Identify which cell holds the provided text, then report its (X, Y) central coordinate. 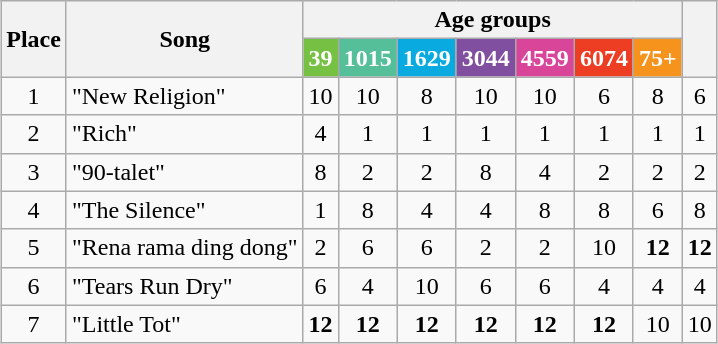
6074 (604, 58)
"Rich" (184, 134)
4559 (544, 58)
1629 (426, 58)
3 (34, 172)
3044 (486, 58)
"New Religion" (184, 96)
"Little Tot" (184, 324)
Place (34, 39)
Age groups (492, 20)
"Rena rama ding dong" (184, 248)
75+ (658, 58)
5 (34, 248)
39 (320, 58)
"90-talet" (184, 172)
Song (184, 39)
"Tears Run Dry" (184, 286)
7 (34, 324)
"The Silence" (184, 210)
1015 (368, 58)
